Find where the given text appears and provide that cell's center as [x, y] coordinate. 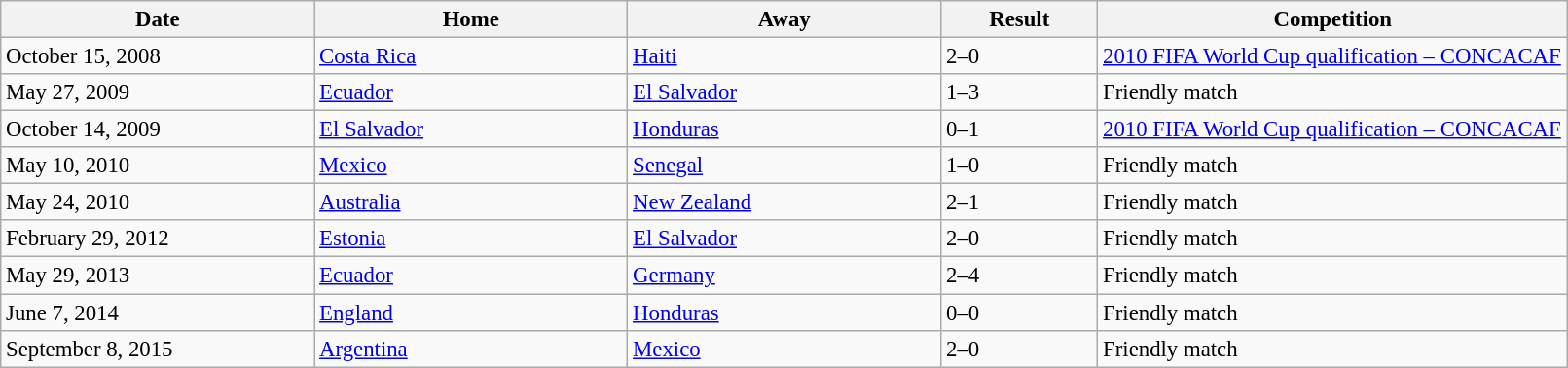
1–0 [1020, 166]
June 7, 2014 [158, 313]
Home [471, 19]
February 29, 2012 [158, 239]
Haiti [784, 56]
Estonia [471, 239]
October 14, 2009 [158, 129]
May 29, 2013 [158, 276]
Germany [784, 276]
Away [784, 19]
0–1 [1020, 129]
Date [158, 19]
Senegal [784, 166]
2–4 [1020, 276]
1–3 [1020, 92]
May 10, 2010 [158, 166]
Costa Rica [471, 56]
October 15, 2008 [158, 56]
England [471, 313]
New Zealand [784, 202]
Australia [471, 202]
May 27, 2009 [158, 92]
Competition [1333, 19]
0–0 [1020, 313]
September 8, 2015 [158, 349]
Result [1020, 19]
Argentina [471, 349]
2–1 [1020, 202]
May 24, 2010 [158, 202]
